Determine the [X, Y] coordinate at the center of the cell enclosing the given text.  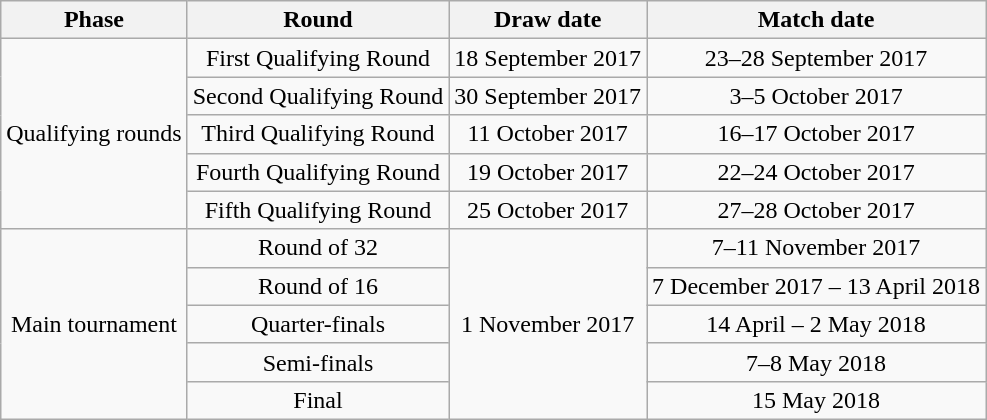
Phase [94, 20]
22–24 October 2017 [816, 172]
15 May 2018 [816, 400]
Qualifying rounds [94, 134]
Quarter-finals [318, 324]
1 November 2017 [548, 324]
18 September 2017 [548, 58]
Main tournament [94, 324]
23–28 September 2017 [816, 58]
Match date [816, 20]
30 September 2017 [548, 96]
25 October 2017 [548, 210]
Fourth Qualifying Round [318, 172]
27–28 October 2017 [816, 210]
First Qualifying Round [318, 58]
7 December 2017 – 13 April 2018 [816, 286]
Second Qualifying Round [318, 96]
Fifth Qualifying Round [318, 210]
Semi-finals [318, 362]
Round of 16 [318, 286]
Draw date [548, 20]
19 October 2017 [548, 172]
7–11 November 2017 [816, 248]
Third Qualifying Round [318, 134]
14 April – 2 May 2018 [816, 324]
3–5 October 2017 [816, 96]
11 October 2017 [548, 134]
7–8 May 2018 [816, 362]
Round of 32 [318, 248]
16–17 October 2017 [816, 134]
Round [318, 20]
Final [318, 400]
